Output the [x, y] coordinate of the center of the cell containing the given text.  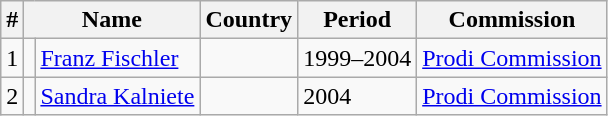
# [12, 20]
Name [112, 20]
1999–2004 [358, 58]
Commission [512, 20]
Sandra Kalniete [118, 96]
Country [249, 20]
Franz Fischler [118, 58]
Period [358, 20]
2004 [358, 96]
2 [12, 96]
1 [12, 58]
